Search for the cell housing the specified text and yield its [X, Y] center coordinate. 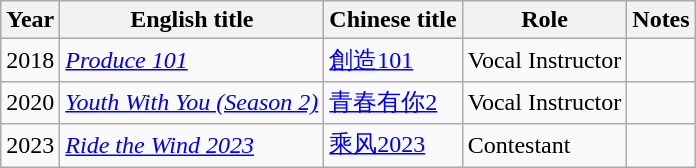
Produce 101 [192, 60]
English title [192, 20]
Notes [661, 20]
Role [544, 20]
乘风2023 [393, 146]
Youth With You (Season 2) [192, 102]
2023 [30, 146]
2020 [30, 102]
創造101 [393, 60]
Contestant [544, 146]
青春有你2 [393, 102]
Chinese title [393, 20]
Year [30, 20]
Ride the Wind 2023 [192, 146]
2018 [30, 60]
